Locate the cell with the specified text and output its [X, Y] center coordinate. 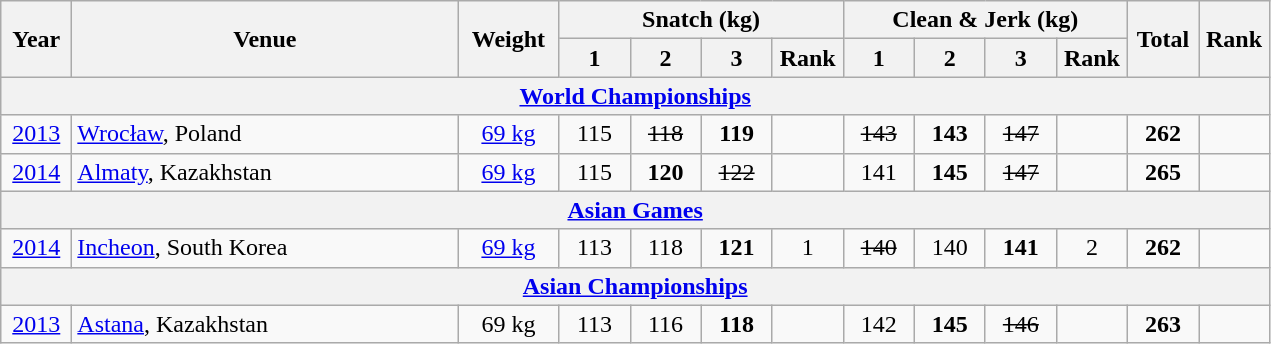
Astana, Kazakhstan [265, 324]
116 [666, 324]
Wrocław, Poland [265, 134]
Almaty, Kazakhstan [265, 172]
142 [878, 324]
Incheon, South Korea [265, 248]
Clean & Jerk (kg) [985, 20]
146 [1020, 324]
Snatch (kg) [701, 20]
121 [736, 248]
Asian Games [636, 210]
Total [1162, 39]
265 [1162, 172]
119 [736, 134]
World Championships [636, 96]
120 [666, 172]
Venue [265, 39]
263 [1162, 324]
Weight [508, 39]
122 [736, 172]
Year [36, 39]
Asian Championships [636, 286]
